Pinpoint the cell where the given text exists, returning its (X, Y) midpoint coordinate. 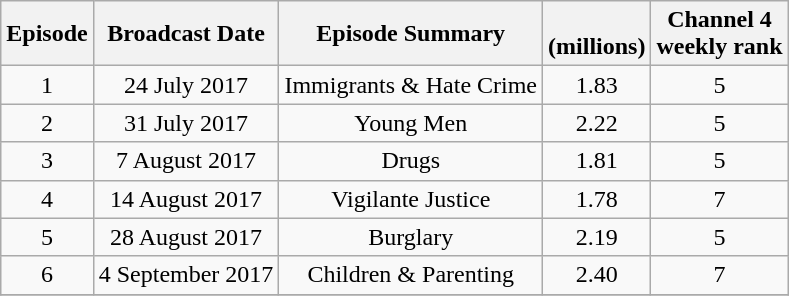
Drugs (411, 161)
2.40 (597, 275)
2.22 (597, 123)
Children & Parenting (411, 275)
Vigilante Justice (411, 199)
2 (47, 123)
Burglary (411, 237)
1.78 (597, 199)
Immigrants & Hate Crime (411, 85)
1.83 (597, 85)
24 July 2017 (186, 85)
Young Men (411, 123)
1.81 (597, 161)
6 (47, 275)
31 July 2017 (186, 123)
14 August 2017 (186, 199)
Episode (47, 34)
2.19 (597, 237)
3 (47, 161)
(millions) (597, 34)
Channel 4weekly rank (720, 34)
4 September 2017 (186, 275)
7 August 2017 (186, 161)
4 (47, 199)
28 August 2017 (186, 237)
Broadcast Date (186, 34)
Episode Summary (411, 34)
1 (47, 85)
